Find where the given text appears and provide that cell's center as [x, y] coordinate. 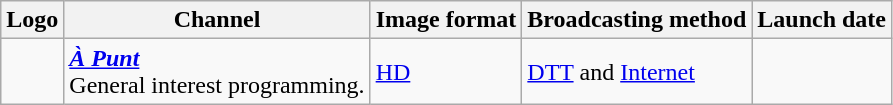
HD [446, 72]
Logo [32, 20]
Launch date [822, 20]
Broadcasting method [637, 20]
Channel [217, 20]
À PuntGeneral interest programming. [217, 72]
Image format [446, 20]
DTT and Internet [637, 72]
